Return the (x, y) coordinate for the center point of the cell that contains the specified text.  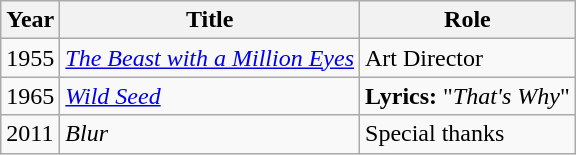
1955 (30, 58)
Special thanks (468, 134)
1965 (30, 96)
Role (468, 20)
2011 (30, 134)
Lyrics: "That's Why" (468, 96)
Art Director (468, 58)
Year (30, 20)
Wild Seed (210, 96)
The Beast with a Million Eyes (210, 58)
Blur (210, 134)
Title (210, 20)
